Determine the [x, y] coordinate at the center of the cell enclosing the given text.  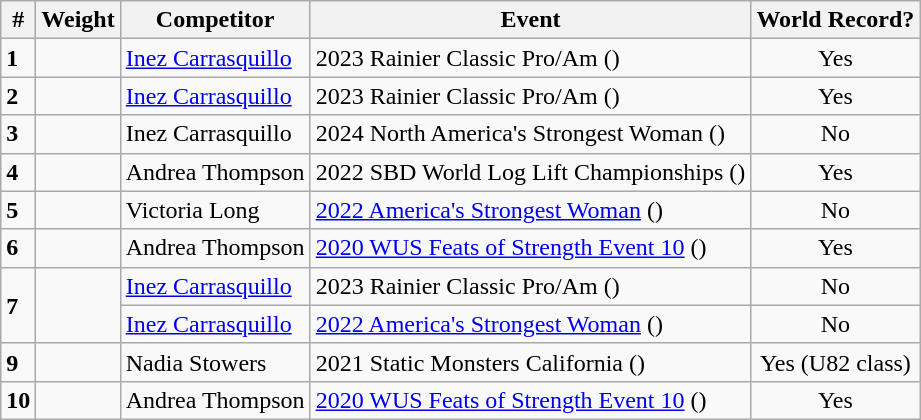
# [18, 20]
Weight [78, 20]
4 [18, 172]
Yes (U82 class) [836, 362]
World Record? [836, 20]
2024 North America's Strongest Woman () [530, 134]
Nadia Stowers [215, 362]
1 [18, 58]
10 [18, 400]
9 [18, 362]
2021 Static Monsters California () [530, 362]
6 [18, 248]
7 [18, 305]
Victoria Long [215, 210]
5 [18, 210]
3 [18, 134]
2 [18, 96]
Competitor [215, 20]
Event [530, 20]
2022 SBD World Log Lift Championships () [530, 172]
